Detect which cell encompasses the target text, then output its (X, Y) center coordinate. 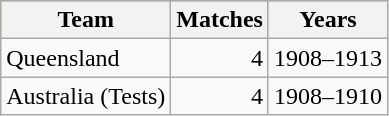
1908–1910 (328, 96)
Queensland (86, 58)
Australia (Tests) (86, 96)
Matches (220, 20)
Years (328, 20)
1908–1913 (328, 58)
Team (86, 20)
